For the text-containing cell, return its midpoint in (X, Y) coordinate format. 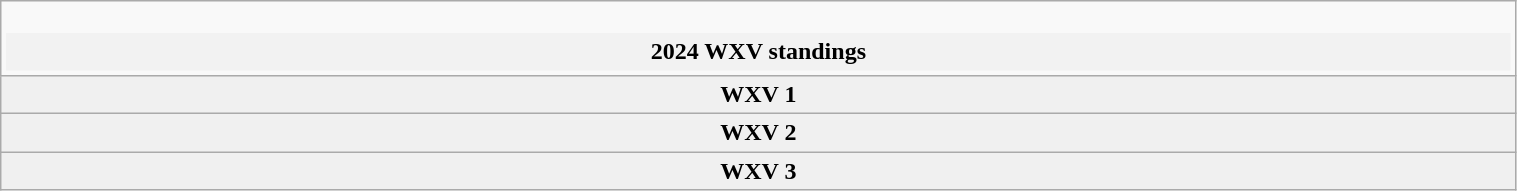
WXV 3 (758, 171)
WXV 1 (758, 94)
WXV 2 (758, 132)
